Provide the [x, y] coordinate of the cell's center where the given text is located.  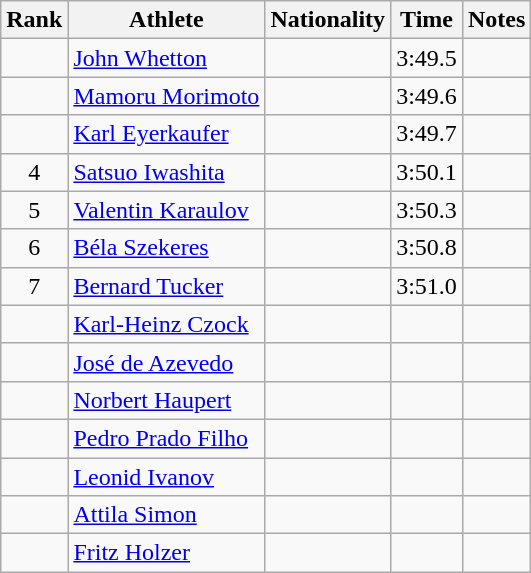
3:50.1 [427, 172]
Karl Eyerkaufer [166, 134]
Valentin Karaulov [166, 210]
Fritz Holzer [166, 553]
5 [34, 210]
Nationality [328, 20]
Norbert Haupert [166, 400]
3:49.7 [427, 134]
3:50.8 [427, 248]
Time [427, 20]
Athlete [166, 20]
3:51.0 [427, 286]
Bernard Tucker [166, 286]
6 [34, 248]
Mamoru Morimoto [166, 96]
Satsuo Iwashita [166, 172]
3:49.5 [427, 58]
7 [34, 286]
Attila Simon [166, 515]
Leonid Ivanov [166, 477]
José de Azevedo [166, 362]
Pedro Prado Filho [166, 438]
Béla Szekeres [166, 248]
Karl-Heinz Czock [166, 324]
John Whetton [166, 58]
3:50.3 [427, 210]
4 [34, 172]
Rank [34, 20]
3:49.6 [427, 96]
Notes [496, 20]
